From the cell containing the given text, extract its center point as (x, y) coordinate. 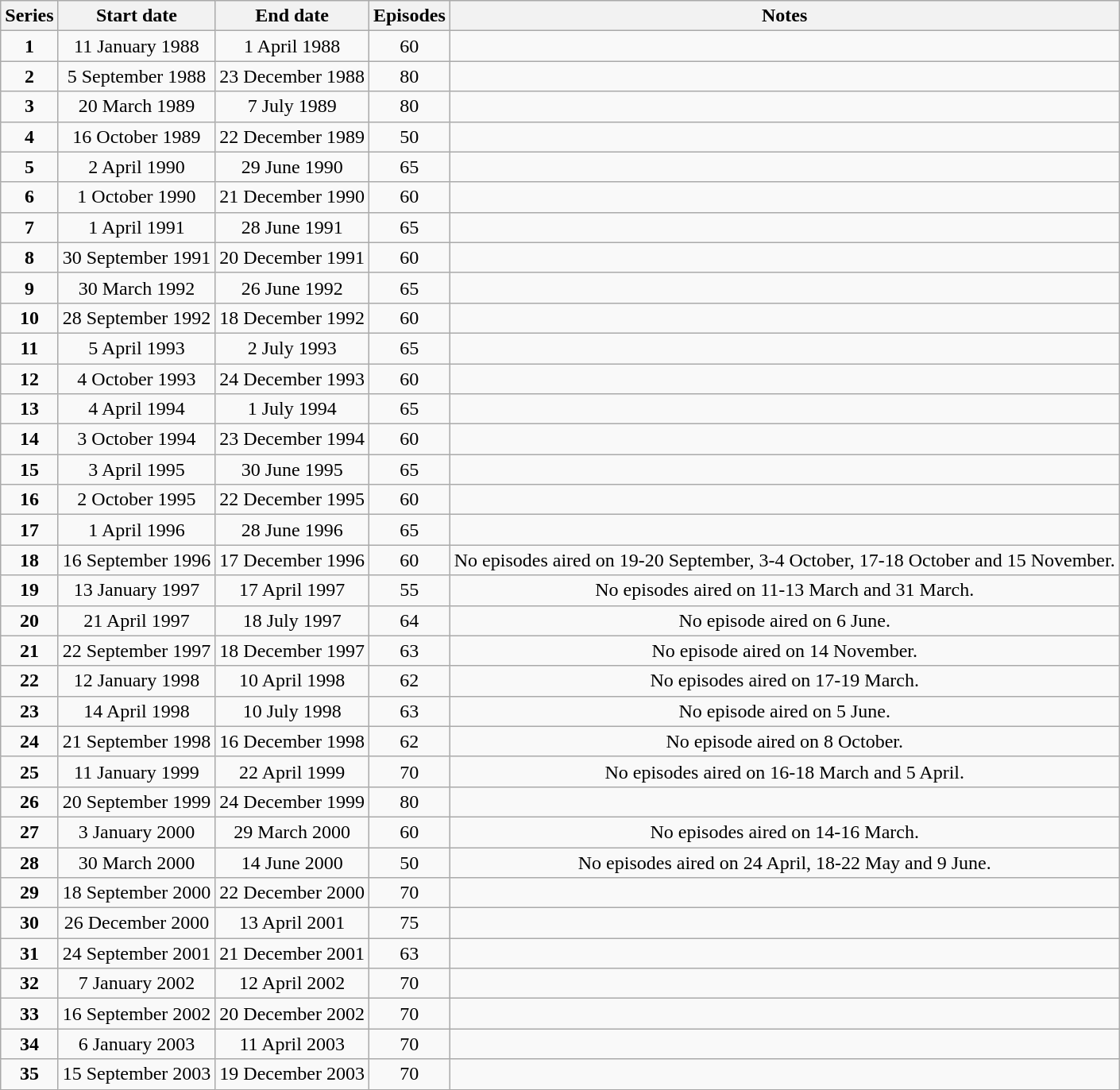
15 (29, 470)
29 June 1990 (292, 167)
4 (29, 137)
18 July 1997 (292, 620)
9 (29, 288)
31 (29, 953)
20 March 1989 (137, 106)
24 December 1999 (292, 802)
5 September 1988 (137, 76)
2 April 1990 (137, 167)
12 January 1998 (137, 681)
23 December 1994 (292, 439)
24 (29, 741)
12 (29, 379)
35 (29, 1074)
34 (29, 1044)
20 December 2002 (292, 1014)
8 (29, 257)
20 September 1999 (137, 802)
No episodes aired on 17-19 March. (785, 681)
30 September 1991 (137, 257)
11 January 1999 (137, 771)
23 December 1988 (292, 76)
16 September 2002 (137, 1014)
10 April 1998 (292, 681)
55 (409, 590)
16 (29, 500)
17 (29, 530)
No episodes aired on 14-16 March. (785, 832)
7 July 1989 (292, 106)
6 January 2003 (137, 1044)
21 December 2001 (292, 953)
No episode aired on 5 June. (785, 711)
19 (29, 590)
18 (29, 560)
14 June 2000 (292, 862)
28 June 1996 (292, 530)
13 (29, 409)
3 January 2000 (137, 832)
4 April 1994 (137, 409)
19 December 2003 (292, 1074)
2 (29, 76)
No episodes aired on 19-20 September, 3-4 October, 17-18 October and 15 November. (785, 560)
30 June 1995 (292, 470)
1 October 1990 (137, 197)
13 April 2001 (292, 923)
26 December 2000 (137, 923)
22 (29, 681)
25 (29, 771)
1 July 1994 (292, 409)
26 (29, 802)
21 September 1998 (137, 741)
16 December 1998 (292, 741)
3 April 1995 (137, 470)
29 (29, 893)
14 (29, 439)
27 (29, 832)
3 (29, 106)
7 (29, 227)
End date (292, 16)
Series (29, 16)
33 (29, 1014)
30 (29, 923)
20 (29, 620)
30 March 1992 (137, 288)
No episodes aired on 11-13 March and 31 March. (785, 590)
Episodes (409, 16)
5 (29, 167)
15 September 2003 (137, 1074)
7 January 2002 (137, 984)
3 October 1994 (137, 439)
14 April 1998 (137, 711)
No episode aired on 8 October. (785, 741)
11 (29, 348)
2 July 1993 (292, 348)
21 December 1990 (292, 197)
17 December 1996 (292, 560)
No episode aired on 6 June. (785, 620)
10 (29, 318)
No episode aired on 14 November. (785, 651)
75 (409, 923)
32 (29, 984)
13 January 1997 (137, 590)
24 December 1993 (292, 379)
16 September 1996 (137, 560)
28 (29, 862)
1 April 1991 (137, 227)
17 April 1997 (292, 590)
22 December 1989 (292, 137)
28 June 1991 (292, 227)
12 April 2002 (292, 984)
5 April 1993 (137, 348)
18 December 1992 (292, 318)
1 April 1988 (292, 46)
10 July 1998 (292, 711)
18 December 1997 (292, 651)
22 December 1995 (292, 500)
23 (29, 711)
64 (409, 620)
No episodes aired on 16-18 March and 5 April. (785, 771)
11 January 1988 (137, 46)
22 April 1999 (292, 771)
Notes (785, 16)
No episodes aired on 24 April, 18-22 May and 9 June. (785, 862)
28 September 1992 (137, 318)
2 October 1995 (137, 500)
22 December 2000 (292, 893)
22 September 1997 (137, 651)
18 September 2000 (137, 893)
30 March 2000 (137, 862)
Start date (137, 16)
1 April 1996 (137, 530)
16 October 1989 (137, 137)
21 April 1997 (137, 620)
1 (29, 46)
21 (29, 651)
11 April 2003 (292, 1044)
26 June 1992 (292, 288)
6 (29, 197)
4 October 1993 (137, 379)
29 March 2000 (292, 832)
20 December 1991 (292, 257)
24 September 2001 (137, 953)
